From the cell containing the given text, extract its center point as [X, Y] coordinate. 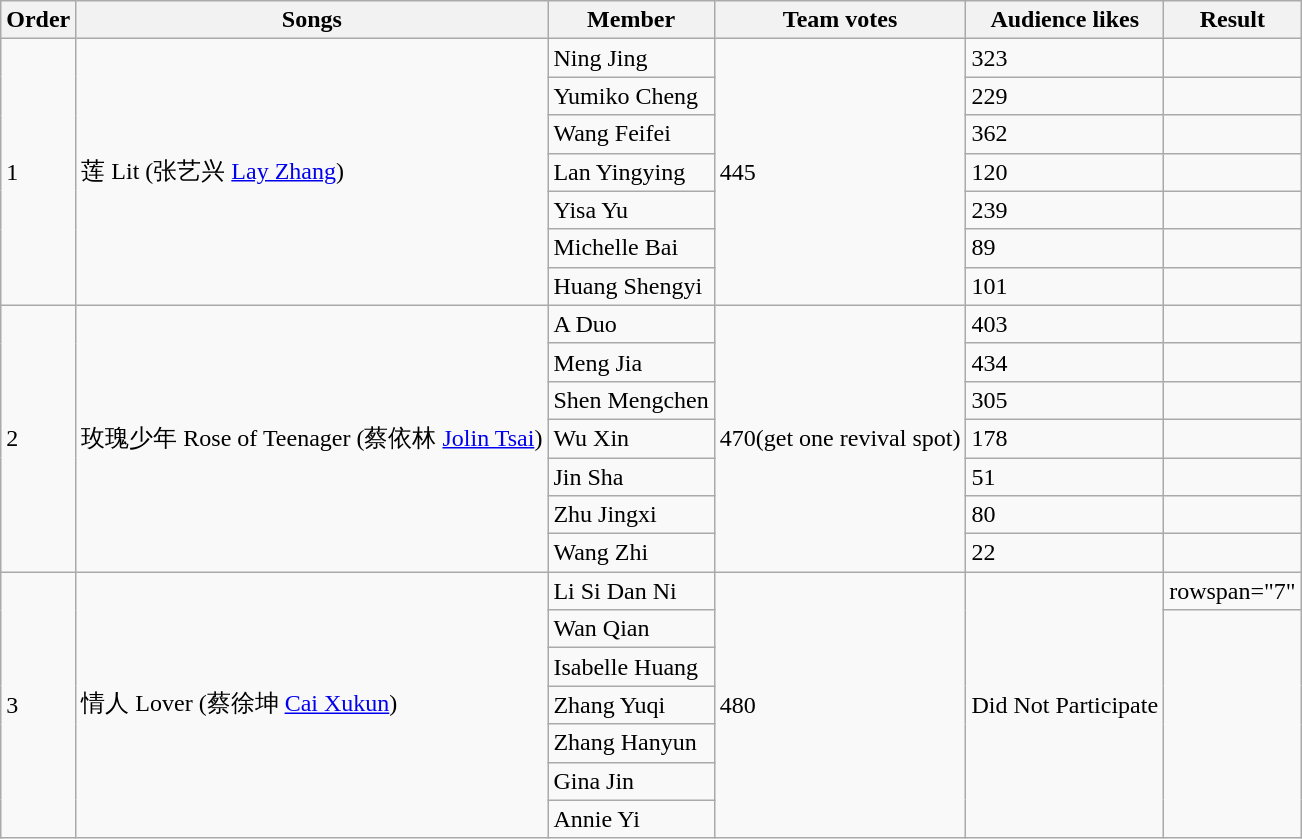
Annie Yi [631, 819]
Wang Feifei [631, 134]
89 [1065, 248]
323 [1065, 58]
Gina Jin [631, 781]
480 [840, 705]
Li Si Dan Ni [631, 591]
Wang Zhi [631, 553]
Order [38, 20]
1 [38, 172]
Meng Jia [631, 362]
Zhang Yuqi [631, 705]
Jin Sha [631, 477]
Zhang Hanyun [631, 743]
Wan Qian [631, 629]
2 [38, 438]
情人 Lover (蔡徐坤 Cai Xukun) [312, 705]
Result [1233, 20]
178 [1065, 438]
101 [1065, 286]
Michelle Bai [631, 248]
Yumiko Cheng [631, 96]
A Duo [631, 324]
229 [1065, 96]
3 [38, 705]
403 [1065, 324]
305 [1065, 400]
470(get one revival spot) [840, 438]
Member [631, 20]
22 [1065, 553]
120 [1065, 172]
239 [1065, 210]
Yisa Yu [631, 210]
Lan Yingying [631, 172]
51 [1065, 477]
434 [1065, 362]
Songs [312, 20]
Shen Mengchen [631, 400]
Ning Jing [631, 58]
rowspan="7" [1233, 591]
莲 Lit (张艺兴 Lay Zhang) [312, 172]
80 [1065, 515]
362 [1065, 134]
Did Not Participate [1065, 705]
Isabelle Huang [631, 667]
玫瑰少年 Rose of Teenager (蔡依林 Jolin Tsai) [312, 438]
Huang Shengyi [631, 286]
445 [840, 172]
Zhu Jingxi [631, 515]
Audience likes [1065, 20]
Wu Xin [631, 438]
Team votes [840, 20]
